Scan for the cell matching the given text and deliver its (x, y) coordinate at center. 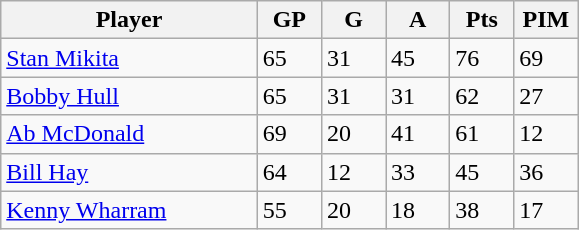
76 (482, 58)
G (353, 20)
38 (482, 210)
A (418, 20)
GP (289, 20)
64 (289, 172)
18 (418, 210)
Stan Mikita (130, 58)
17 (546, 210)
55 (289, 210)
Pts (482, 20)
Bobby Hull (130, 96)
Ab McDonald (130, 134)
61 (482, 134)
27 (546, 96)
Bill Hay (130, 172)
36 (546, 172)
62 (482, 96)
PIM (546, 20)
Kenny Wharram (130, 210)
41 (418, 134)
Player (130, 20)
33 (418, 172)
